Find where the given text appears and provide that cell's center as [X, Y] coordinate. 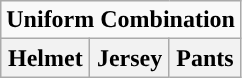
Jersey [130, 58]
Uniform Combination [121, 20]
Pants [204, 58]
Helmet [46, 58]
